Find where the given text appears and provide that cell's center as (X, Y) coordinate. 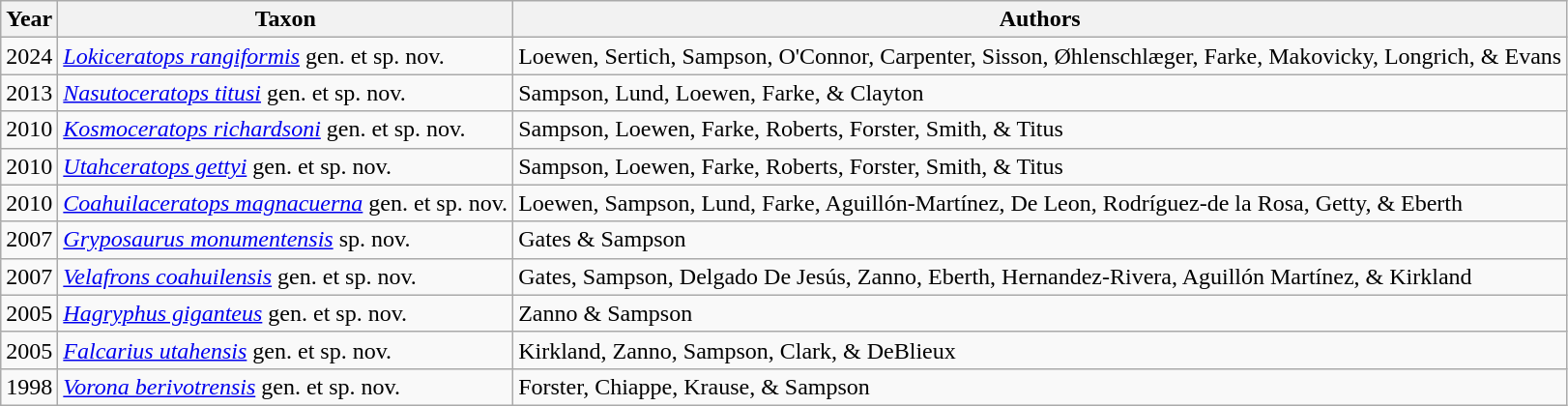
Lokiceratops rangiformis gen. et sp. nov. (286, 56)
Kosmoceratops richardsoni gen. et sp. nov. (286, 130)
Sampson, Lund, Loewen, Farke, & Clayton (1040, 93)
Loewen, Sertich, Sampson, O'Connor, Carpenter, Sisson, Øhlenschlæger, Farke, Makovicky, Longrich, & Evans (1040, 56)
Vorona berivotrensis gen. et sp. nov. (286, 387)
Utahceratops gettyi gen. et sp. nov. (286, 166)
2024 (29, 56)
Gryposaurus monumentensis sp. nov. (286, 240)
Falcarius utahensis gen. et sp. nov. (286, 350)
Year (29, 19)
Gates & Sampson (1040, 240)
Kirkland, Zanno, Sampson, Clark, & DeBlieux (1040, 350)
Zanno & Sampson (1040, 313)
Velafrons coahuilensis gen. et sp. nov. (286, 276)
Hagryphus giganteus gen. et sp. nov. (286, 313)
Coahuilaceratops magnacuerna gen. et sp. nov. (286, 203)
Authors (1040, 19)
Nasutoceratops titusi gen. et sp. nov. (286, 93)
2013 (29, 93)
Forster, Chiappe, Krause, & Sampson (1040, 387)
Gates, Sampson, Delgado De Jesús, Zanno, Eberth, Hernandez-Rivera, Aguillón Martínez, & Kirkland (1040, 276)
1998 (29, 387)
Taxon (286, 19)
Loewen, Sampson, Lund, Farke, Aguillón-Martínez, De Leon, Rodríguez-de la Rosa, Getty, & Eberth (1040, 203)
